Scan for the cell matching the given text and deliver its [X, Y] coordinate at center. 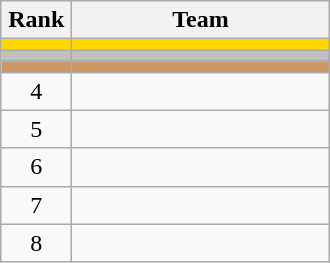
4 [36, 91]
Rank [36, 20]
5 [36, 129]
7 [36, 205]
Team [200, 20]
6 [36, 167]
8 [36, 243]
